From the cell containing the given text, extract its center point as (x, y) coordinate. 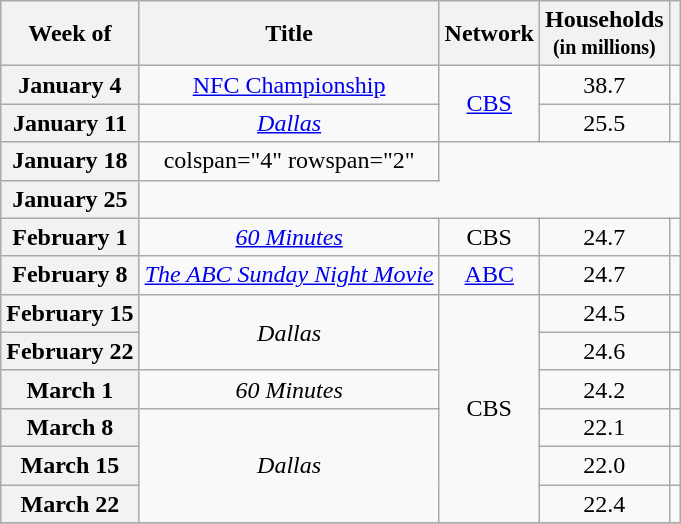
22.1 (604, 427)
24.2 (604, 389)
January 18 (70, 161)
February 15 (70, 313)
March 1 (70, 389)
February 1 (70, 237)
colspan="4" rowspan="2" (289, 161)
Households(in millions) (604, 34)
38.7 (604, 85)
Week of (70, 34)
January 25 (70, 199)
January 11 (70, 123)
Network (489, 34)
March 8 (70, 427)
22.4 (604, 503)
24.5 (604, 313)
March 22 (70, 503)
ABC (489, 275)
The ABC Sunday Night Movie (289, 275)
March 15 (70, 465)
Title (289, 34)
January 4 (70, 85)
25.5 (604, 123)
February 8 (70, 275)
24.6 (604, 351)
22.0 (604, 465)
NFC Championship (289, 85)
February 22 (70, 351)
